Return [X, Y] of the center of cell containing provided text 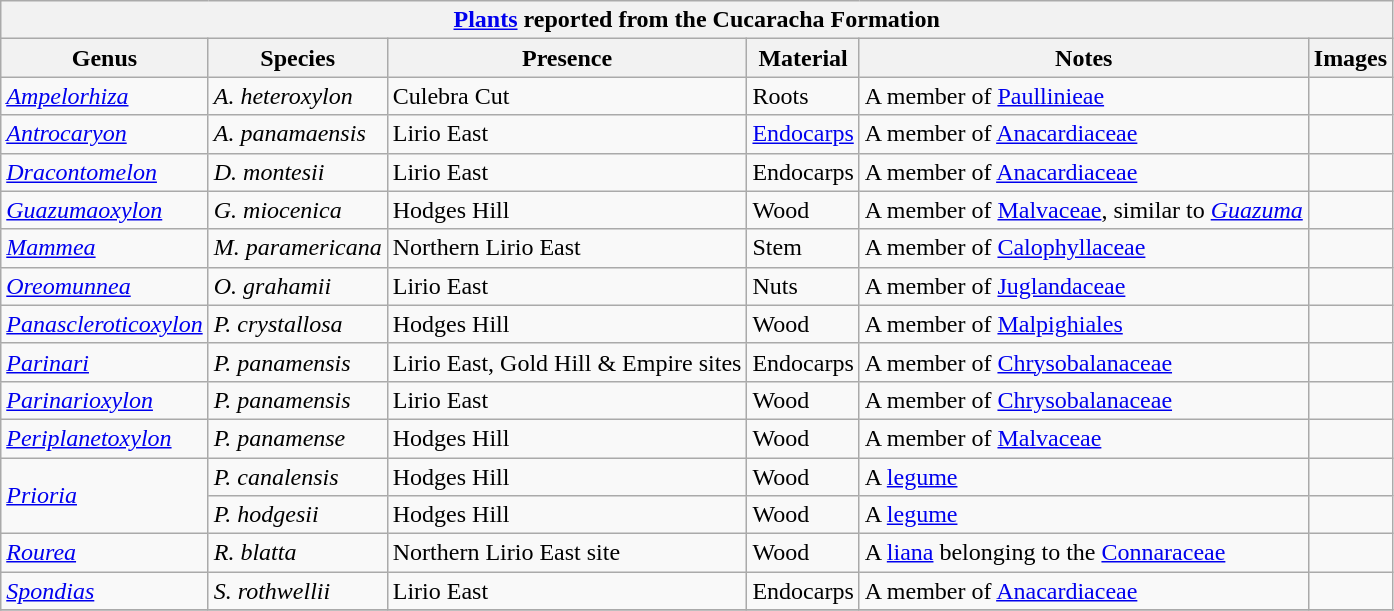
S. rothwellii [298, 591]
Lirio East, Gold Hill & Empire sites [567, 362]
Oreomunnea [104, 286]
Guazumaoxylon [104, 210]
R. blatta [298, 553]
A member of Calophyllaceae [1084, 248]
Parinari [104, 362]
A member of Malvaceae, similar to Guazuma [1084, 210]
A member of Paullinieae [1084, 96]
Culebra Cut [567, 96]
Species [298, 58]
Material [803, 58]
Notes [1084, 58]
Presence [567, 58]
Panascleroticoxylon [104, 324]
Rourea [104, 553]
Stem [803, 248]
Ampelorhiza [104, 96]
M. paramericana [298, 248]
Northern Lirio East [567, 248]
A member of Malvaceae [1084, 438]
Spondias [104, 591]
Dracontomelon [104, 172]
A liana belonging to the Connaraceae [1084, 553]
A. panamaensis [298, 134]
Images [1350, 58]
A member of Malpighiales [1084, 324]
P. panamense [298, 438]
Mammea [104, 248]
A. heteroxylon [298, 96]
P. canalensis [298, 477]
Plants reported from the Cucaracha Formation [697, 20]
Periplanetoxylon [104, 438]
Prioria [104, 496]
P. crystallosa [298, 324]
O. grahamii [298, 286]
G. miocenica [298, 210]
Nuts [803, 286]
P. hodgesii [298, 515]
Genus [104, 58]
Antrocaryon [104, 134]
Parinarioxylon [104, 400]
D. montesii [298, 172]
A member of Juglandaceae [1084, 286]
Northern Lirio East site [567, 553]
Roots [803, 96]
